Determine the [x, y] coordinate at the center of the cell enclosing the given text.  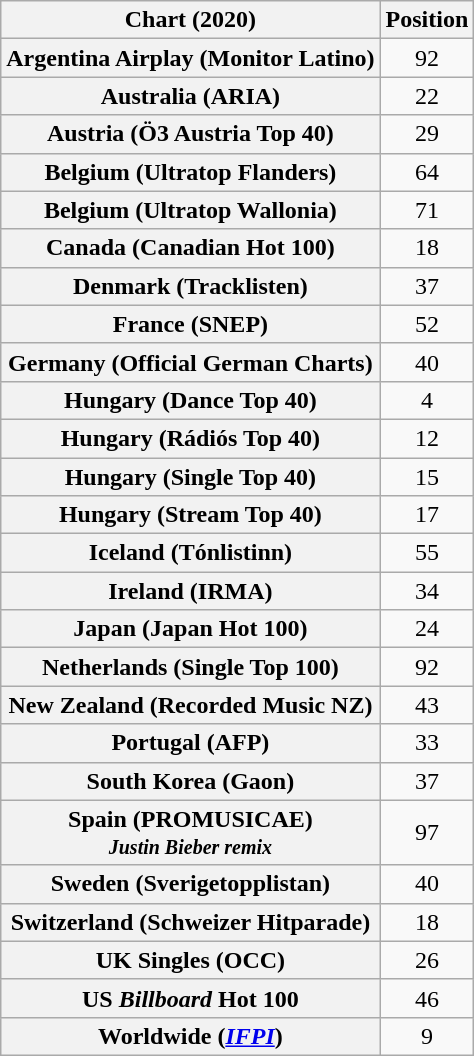
52 [427, 324]
France (SNEP) [190, 324]
Argentina Airplay (Monitor Latino) [190, 58]
Hungary (Stream Top 40) [190, 515]
Hungary (Rádiós Top 40) [190, 438]
43 [427, 705]
9 [427, 1036]
Hungary (Dance Top 40) [190, 400]
97 [427, 832]
Austria (Ö3 Austria Top 40) [190, 134]
Japan (Japan Hot 100) [190, 629]
South Korea (Gaon) [190, 781]
Hungary (Single Top 40) [190, 477]
Worldwide (IFPI) [190, 1036]
Belgium (Ultratop Flanders) [190, 172]
Spain (PROMUSICAE)Justin Bieber remix [190, 832]
71 [427, 210]
Canada (Canadian Hot 100) [190, 248]
Australia (ARIA) [190, 96]
4 [427, 400]
New Zealand (Recorded Music NZ) [190, 705]
Ireland (IRMA) [190, 591]
UK Singles (OCC) [190, 960]
Denmark (Tracklisten) [190, 286]
Iceland (Tónlistinn) [190, 553]
26 [427, 960]
Netherlands (Single Top 100) [190, 667]
55 [427, 553]
Sweden (Sverigetopplistan) [190, 884]
24 [427, 629]
Chart (2020) [190, 20]
22 [427, 96]
33 [427, 743]
17 [427, 515]
Position [427, 20]
Portugal (AFP) [190, 743]
Switzerland (Schweizer Hitparade) [190, 922]
US Billboard Hot 100 [190, 998]
29 [427, 134]
Belgium (Ultratop Wallonia) [190, 210]
15 [427, 477]
Germany (Official German Charts) [190, 362]
34 [427, 591]
12 [427, 438]
46 [427, 998]
64 [427, 172]
